Capture the cell that displays the provided text and extract its (x, y) central coordinate. 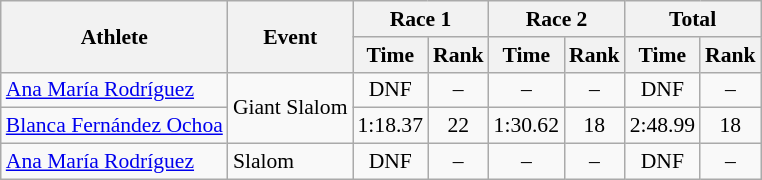
Total (693, 19)
Race 2 (557, 19)
1:18.37 (390, 126)
Athlete (114, 36)
Event (290, 36)
2:48.99 (662, 126)
Giant Slalom (290, 108)
Blanca Fernández Ochoa (114, 126)
Slalom (290, 162)
1:30.62 (526, 126)
Race 1 (420, 19)
22 (458, 126)
